Provide the [X, Y] coordinate of the cell's center where the given text is located.  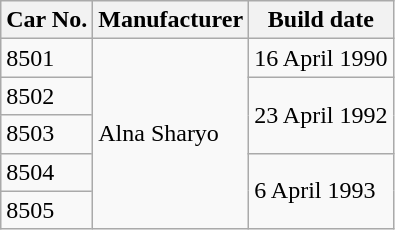
6 April 1993 [321, 191]
8503 [47, 134]
23 April 1992 [321, 115]
Alna Sharyo [171, 134]
16 April 1990 [321, 58]
Car No. [47, 20]
8505 [47, 210]
8501 [47, 58]
Build date [321, 20]
8502 [47, 96]
Manufacturer [171, 20]
8504 [47, 172]
